Identify which cell holds the provided text, then report its (X, Y) central coordinate. 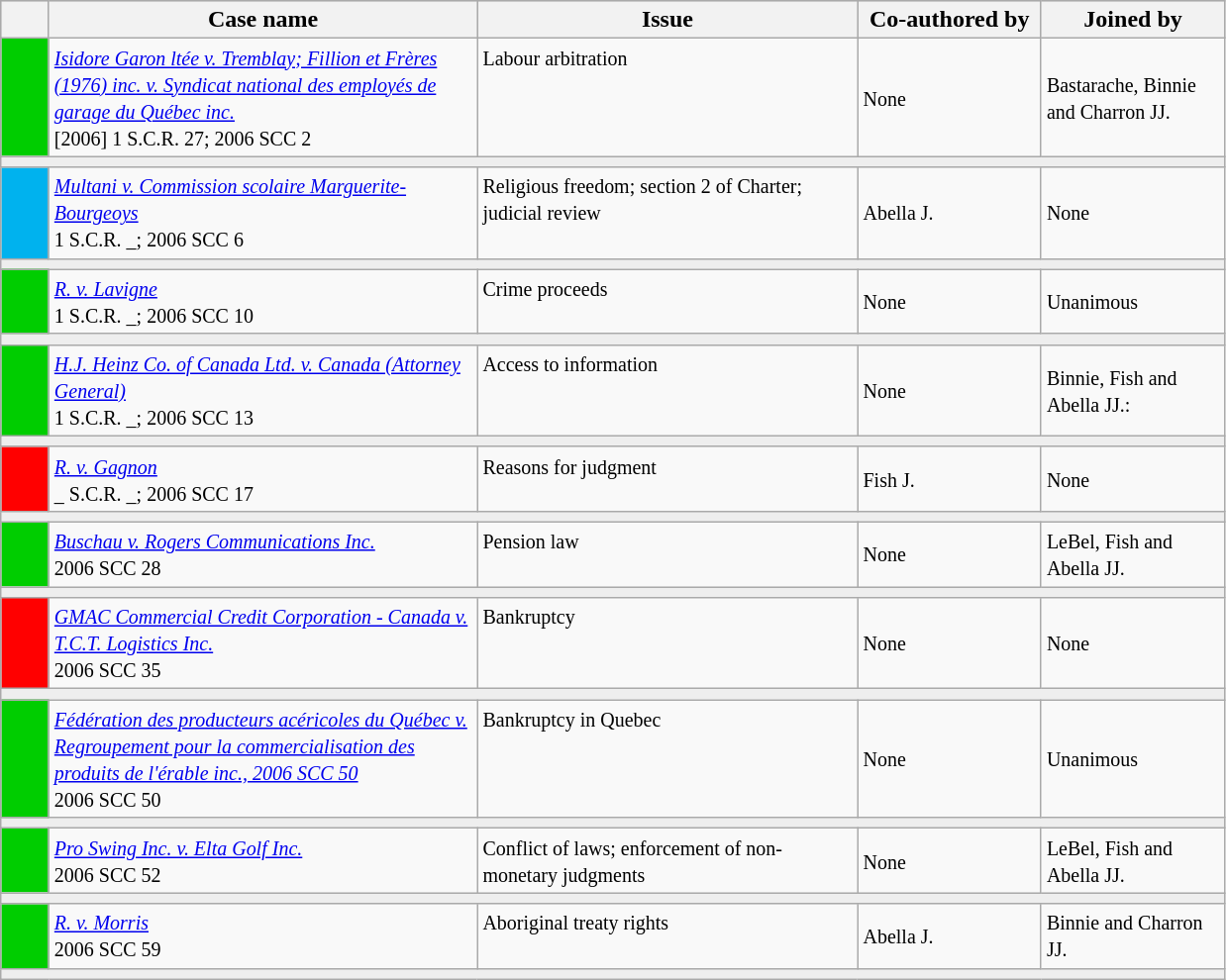
Case name (263, 20)
Binnie and Charron JJ. (1133, 936)
Fish J. (949, 479)
R. v. Gagnon _ S.C.R. _; 2006 SCC 17 (263, 479)
Bankruptcy (667, 643)
Access to information (667, 390)
Bankruptcy in Quebec (667, 758)
Joined by (1133, 20)
R. v. Morris 2006 SCC 59 (263, 936)
Crime proceeds (667, 301)
Labour arbitration (667, 97)
Issue (667, 20)
Fédération des producteurs acéricoles du Québec v. Regroupement pour la commercialisation des produits de l'érable inc., 2006 SCC 50 2006 SCC 50 (263, 758)
Religious freedom; section 2 of Charter; judicial review (667, 213)
R. v. Lavigne 1 S.C.R. _; 2006 SCC 10 (263, 301)
Conflict of laws; enforcement of non-monetary judgments (667, 861)
Pension law (667, 554)
Buschau v. Rogers Communications Inc. 2006 SCC 28 (263, 554)
H.J. Heinz Co. of Canada Ltd. v. Canada (Attorney General) 1 S.C.R. _; 2006 SCC 13 (263, 390)
GMAC Commercial Credit Corporation - Canada v. T.C.T. Logistics Inc. 2006 SCC 35 (263, 643)
Pro Swing Inc. v. Elta Golf Inc. 2006 SCC 52 (263, 861)
Co-authored by (949, 20)
Aboriginal treaty rights (667, 936)
Binnie, Fish and Abella JJ.: (1133, 390)
Reasons for judgment (667, 479)
Bastarache, Binnie and Charron JJ. (1133, 97)
Multani v. Commission scolaire Marguerite-Bourgeoys 1 S.C.R. _; 2006 SCC 6 (263, 213)
